From the cell containing the given text, extract its center point as [x, y] coordinate. 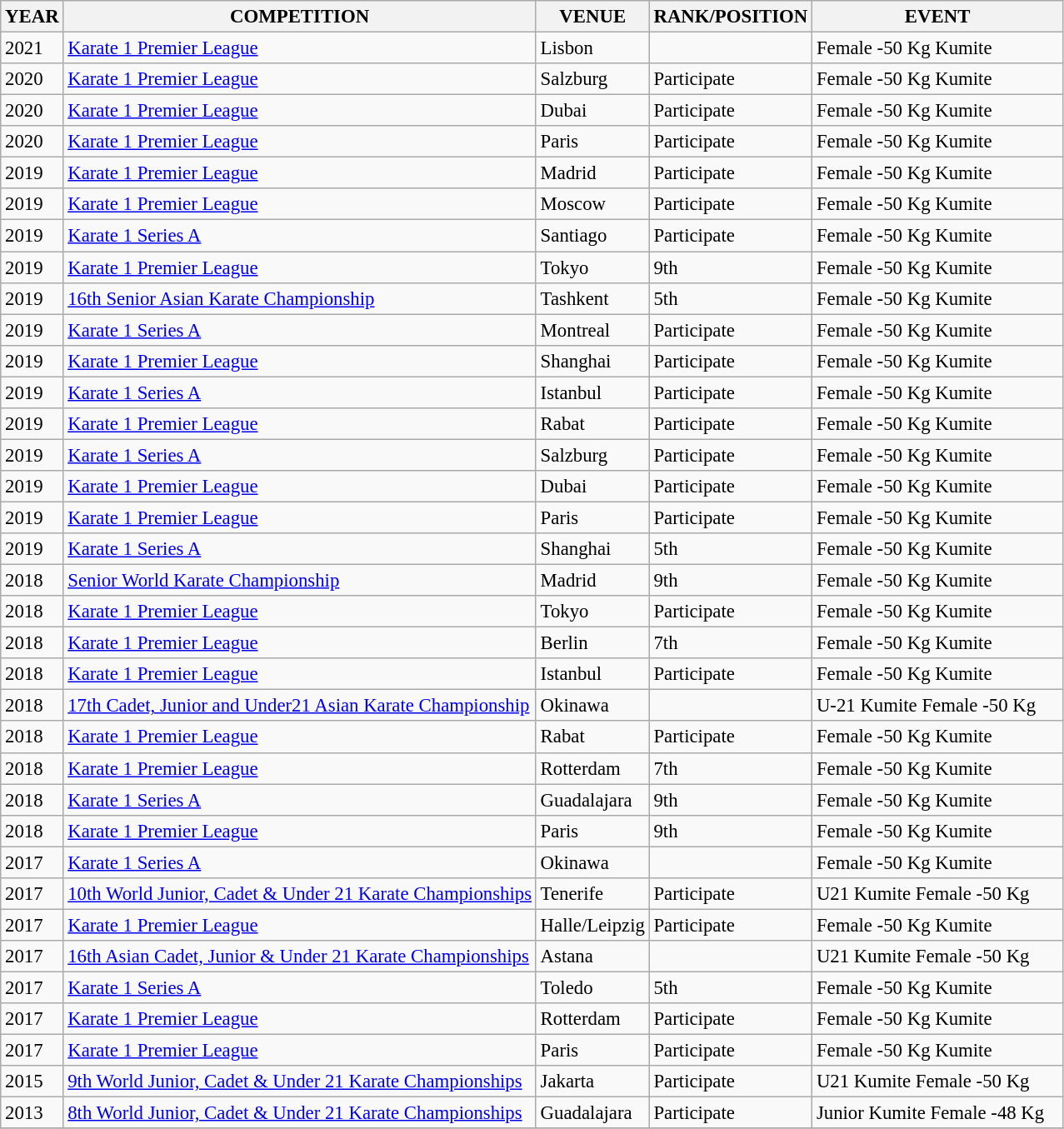
17th Cadet, Junior and Under21 Asian Karate Championship [300, 706]
YEAR [32, 17]
2013 [32, 1113]
Moscow [592, 204]
Senior World Karate Championship [300, 581]
U-21 Kumite Female -50 Kg [938, 706]
Berlin [592, 643]
Toledo [592, 987]
Santiago [592, 236]
Montreal [592, 330]
2021 [32, 48]
10th World Junior, Cadet & Under 21 Karate Championships [300, 894]
Halle/Leipzig [592, 925]
Lisbon [592, 48]
16th Senior Asian Karate Championship [300, 298]
16th Asian Cadet, Junior & Under 21 Karate Championships [300, 957]
Astana [592, 957]
EVENT [938, 17]
RANK/POSITION [730, 17]
2015 [32, 1082]
COMPETITION [300, 17]
Tashkent [592, 298]
9th World Junior, Cadet & Under 21 Karate Championships [300, 1082]
Tenerife [592, 894]
VENUE [592, 17]
Junior Kumite Female -48 Kg [938, 1113]
Jakarta [592, 1082]
8th World Junior, Cadet & Under 21 Karate Championships [300, 1113]
